Return the (X, Y) coordinate for the center point of the cell that contains the specified text.  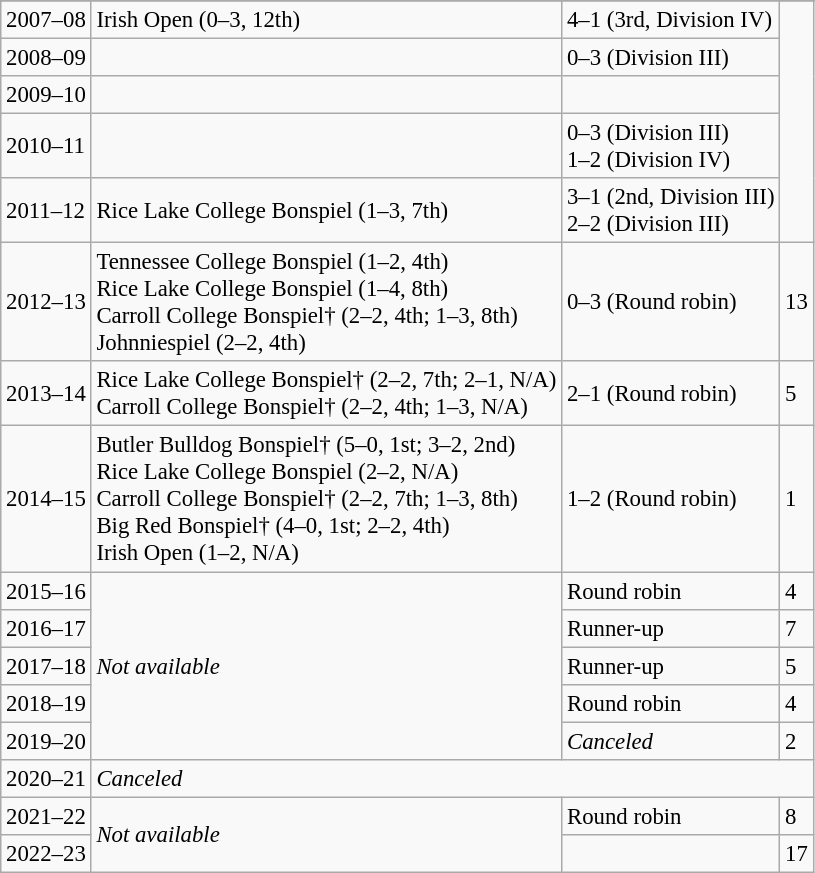
2011–12 (46, 210)
2008–09 (46, 58)
2012–13 (46, 302)
2014–15 (46, 499)
2007–08 (46, 20)
2009–10 (46, 95)
0–3 (Division III) 1–2 (Division IV) (671, 146)
2016–17 (46, 628)
2021–22 (46, 816)
2018–19 (46, 703)
8 (796, 816)
0–3 (Division III) (671, 58)
2020–21 (46, 779)
17 (796, 854)
13 (796, 302)
2013–14 (46, 394)
2010–11 (46, 146)
1–2 (Round robin) (671, 499)
2017–18 (46, 666)
2022–23 (46, 854)
0–3 (Round robin) (671, 302)
1 (796, 499)
2015–16 (46, 591)
4–1 (3rd, Division IV) (671, 20)
Irish Open (0–3, 12th) (326, 20)
2019–20 (46, 741)
2 (796, 741)
2–1 (Round robin) (671, 394)
Rice Lake College Bonspiel† (2–2, 7th; 2–1, N/A) Carroll College Bonspiel† (2–2, 4th; 1–3, N/A) (326, 394)
7 (796, 628)
3–1 (2nd, Division III) 2–2 (Division III) (671, 210)
Rice Lake College Bonspiel (1–3, 7th) (326, 210)
Tennessee College Bonspiel (1–2, 4th) Rice Lake College Bonspiel (1–4, 8th) Carroll College Bonspiel† (2–2, 4th; 1–3, 8th) Johnniespiel (2–2, 4th) (326, 302)
